Return (X, Y) of the center of cell containing provided text 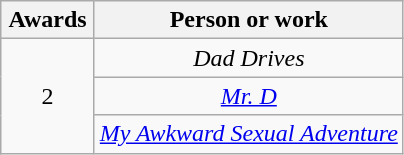
Dad Drives (248, 58)
Person or work (248, 20)
My Awkward Sexual Adventure (248, 134)
2 (48, 96)
Awards (48, 20)
Mr. D (248, 96)
